Capture the cell that displays the provided text and extract its [x, y] central coordinate. 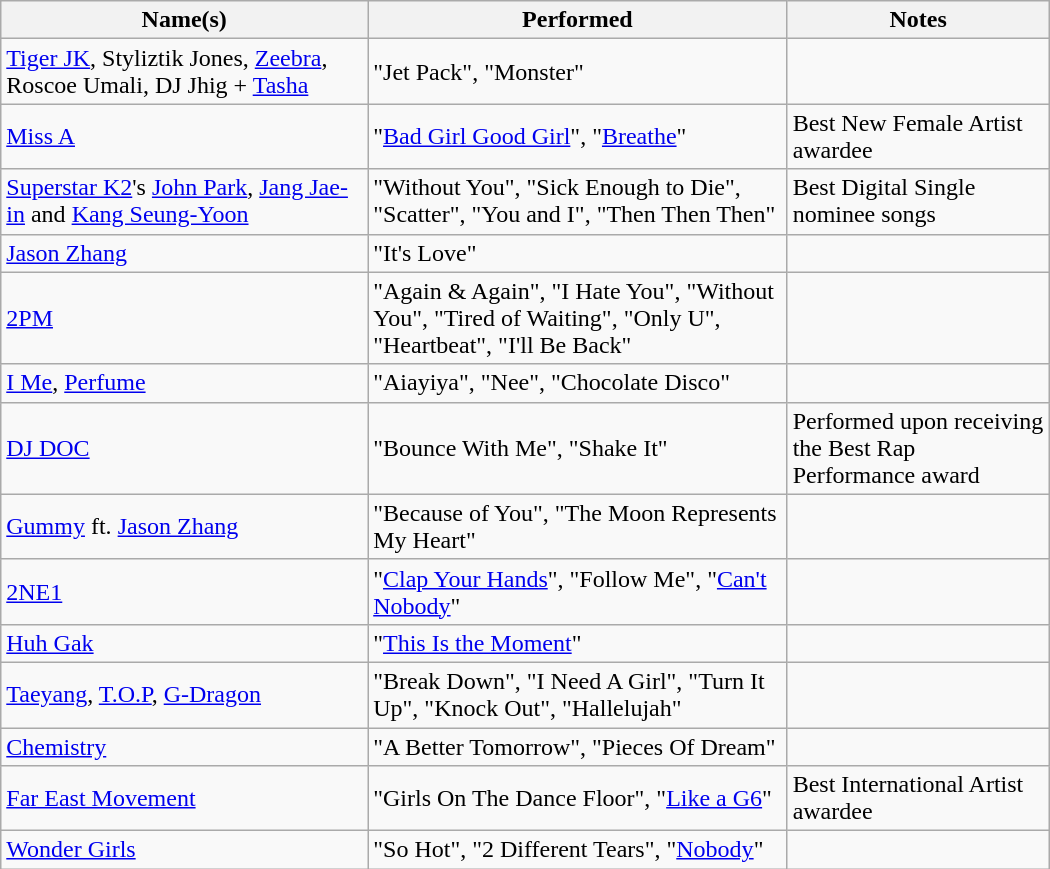
"Bad Girl Good Girl", "Breathe" [578, 136]
"Bounce With Me", "Shake It" [578, 448]
Best International Artist awardee [918, 798]
I Me, Perfume [184, 383]
Jason Zhang [184, 253]
Gummy ft. Jason Zhang [184, 526]
"Break Down", "I Need A Girl", "Turn It Up", "Knock Out", "Hallelujah" [578, 694]
Superstar K2's John Park, Jang Jae-in and Kang Seung-Yoon [184, 202]
Miss A [184, 136]
"Jet Pack", "Monster" [578, 72]
Notes [918, 20]
"Because of You", "The Moon Represents My Heart" [578, 526]
2NE1 [184, 592]
Performed [578, 20]
Far East Movement [184, 798]
Taeyang, T.O.P, G-Dragon [184, 694]
"It's Love" [578, 253]
"Without You", "Sick Enough to Die", "Scatter", "You and I", "Then Then Then" [578, 202]
"Clap Your Hands", "Follow Me", "Can't Nobody" [578, 592]
Name(s) [184, 20]
Huh Gak [184, 643]
Wonder Girls [184, 850]
Best New Female Artist awardee [918, 136]
"Girls On The Dance Floor", "Like a G6" [578, 798]
Performed upon receiving the Best Rap Performance award [918, 448]
Tiger JK, Styliztik Jones, Zeebra, Roscoe Umali, DJ Jhig + Tasha [184, 72]
"Aiayiya", "Nee", "Chocolate Disco" [578, 383]
"So Hot", "2 Different Tears", "Nobody" [578, 850]
"Again & Again", "I Hate You", "Without You", "Tired of Waiting", "Only U", "Heartbeat", "I'll Be Back" [578, 318]
Chemistry [184, 747]
"A Better Tomorrow", "Pieces Of Dream" [578, 747]
DJ DOC [184, 448]
2PM [184, 318]
"This Is the Moment" [578, 643]
Best Digital Single nominee songs [918, 202]
